Scan for the cell matching the given text and deliver its (x, y) coordinate at center. 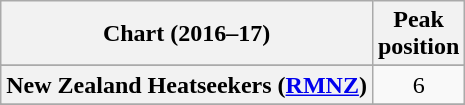
New Zealand Heatseekers (RMNZ) (187, 85)
6 (418, 85)
Peak position (418, 34)
Chart (2016–17) (187, 34)
